From the cell containing the given text, extract its center point as [X, Y] coordinate. 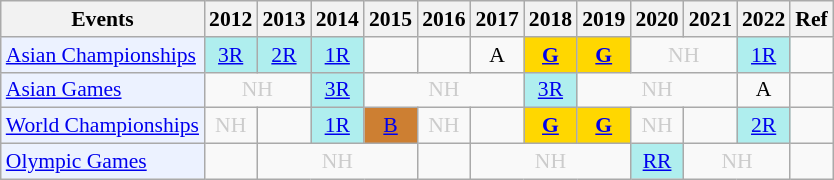
Asian Championships [102, 55]
2018 [550, 19]
World Championships [102, 126]
2021 [710, 19]
Events [102, 19]
2016 [444, 19]
2012 [230, 19]
Olympic Games [102, 162]
2014 [338, 19]
Ref [811, 19]
2022 [764, 19]
2015 [390, 19]
2020 [656, 19]
2017 [498, 19]
2013 [284, 19]
2019 [604, 19]
RR [656, 162]
B [390, 126]
Asian Games [102, 90]
